Detect which cell encompasses the target text, then output its (x, y) center coordinate. 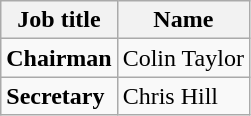
Colin Taylor (183, 58)
Secretary (59, 96)
Name (183, 20)
Chairman (59, 58)
Job title (59, 20)
Chris Hill (183, 96)
